Capture the cell that displays the provided text and extract its (x, y) central coordinate. 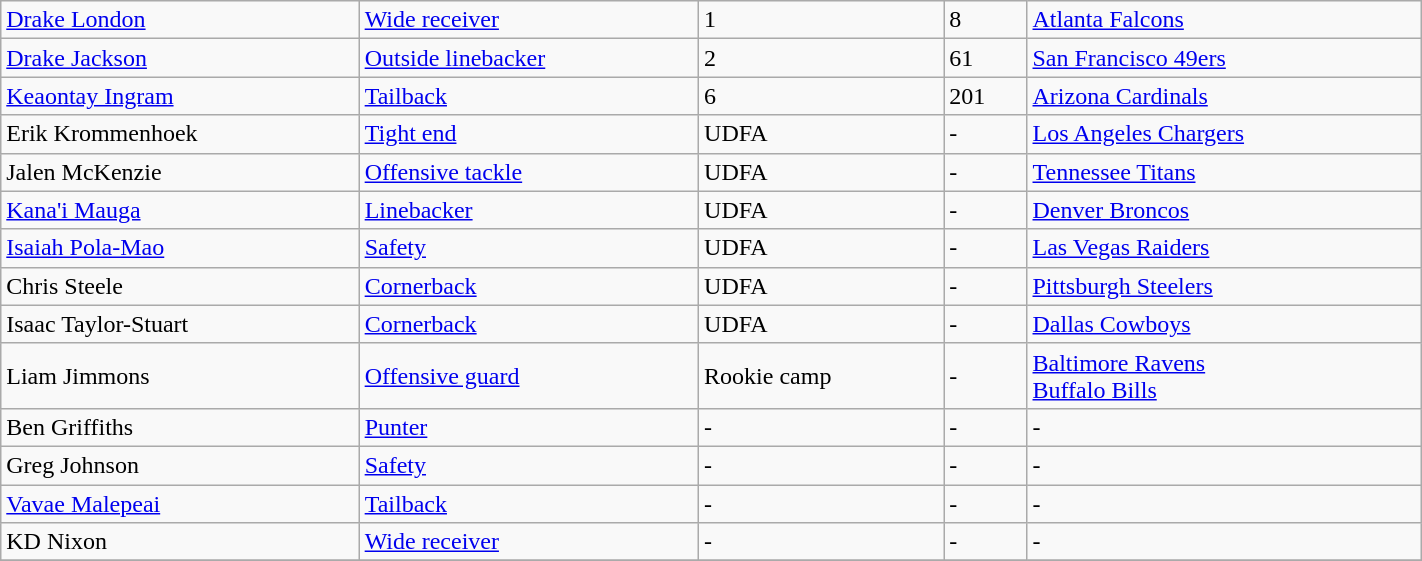
Arizona Cardinals (1224, 96)
Offensive guard (528, 376)
Ben Griffiths (180, 427)
201 (986, 96)
Tennessee Titans (1224, 172)
Rookie camp (822, 376)
Chris Steele (180, 286)
Isaac Taylor-Stuart (180, 324)
Drake London (180, 20)
Outside linebacker (528, 58)
Denver Broncos (1224, 210)
Las Vegas Raiders (1224, 248)
Keaontay Ingram (180, 96)
Atlanta Falcons (1224, 20)
61 (986, 58)
2 (822, 58)
Jalen McKenzie (180, 172)
8 (986, 20)
Erik Krommenhoek (180, 134)
Drake Jackson (180, 58)
Kana'i Mauga (180, 210)
6 (822, 96)
Vavae Malepeai (180, 503)
Offensive tackle (528, 172)
Tight end (528, 134)
Linebacker (528, 210)
KD Nixon (180, 542)
Dallas Cowboys (1224, 324)
Isaiah Pola-Mao (180, 248)
Liam Jimmons (180, 376)
Punter (528, 427)
Baltimore Ravens Buffalo Bills (1224, 376)
Pittsburgh Steelers (1224, 286)
Greg Johnson (180, 465)
1 (822, 20)
San Francisco 49ers (1224, 58)
Los Angeles Chargers (1224, 134)
